From the cell containing the given text, extract its center point as (X, Y) coordinate. 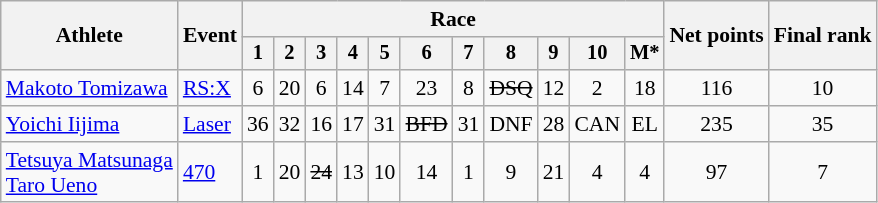
470 (210, 172)
21 (554, 172)
97 (716, 172)
EL (644, 124)
32 (290, 124)
RS:X (210, 88)
BFD (426, 124)
36 (258, 124)
23 (426, 88)
13 (353, 172)
Event (210, 36)
12 (554, 88)
16 (321, 124)
235 (716, 124)
5 (385, 54)
DNF (510, 124)
18 (644, 88)
Tetsuya MatsunagaTaro Ueno (90, 172)
Race (453, 19)
DSQ (510, 88)
Final rank (823, 36)
Net points (716, 36)
35 (823, 124)
CAN (597, 124)
28 (554, 124)
3 (321, 54)
17 (353, 124)
116 (716, 88)
Makoto Tomizawa (90, 88)
Athlete (90, 36)
M* (644, 54)
Laser (210, 124)
24 (321, 172)
Yoichi Iijima (90, 124)
